Extract the [X, Y] coordinate from the center of the cell holding the provided text.  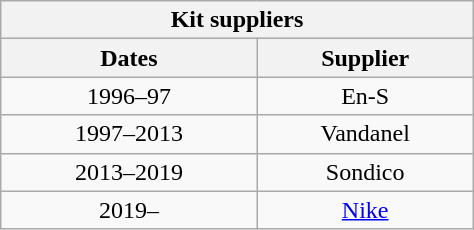
Vandanel [365, 134]
2019– [129, 210]
Sondico [365, 172]
1997–2013 [129, 134]
En-S [365, 96]
Dates [129, 58]
Kit suppliers [237, 20]
2013–2019 [129, 172]
Supplier [365, 58]
1996–97 [129, 96]
Nike [365, 210]
